Scan for the cell matching the given text and deliver its (x, y) coordinate at center. 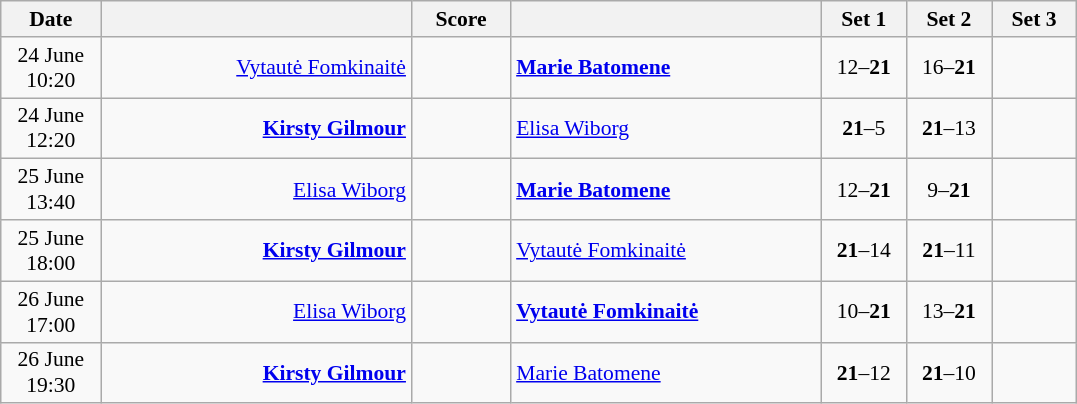
10–21 (864, 312)
13–21 (948, 312)
9–21 (948, 190)
21–14 (864, 250)
26 June17:00 (51, 312)
Score (461, 19)
Date (51, 19)
21–11 (948, 250)
21–10 (948, 372)
26 June19:30 (51, 372)
24 June12:20 (51, 128)
21–13 (948, 128)
Set 3 (1034, 19)
Set 2 (948, 19)
25 June18:00 (51, 250)
21–12 (864, 372)
16–21 (948, 68)
21–5 (864, 128)
24 June10:20 (51, 68)
Set 1 (864, 19)
25 June13:40 (51, 190)
